Extract the (x, y) coordinate from the center of the cell holding the provided text.  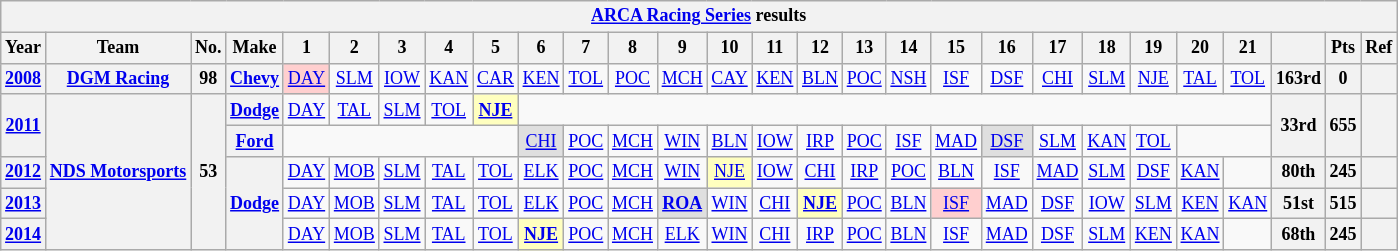
19 (1154, 48)
17 (1058, 48)
6 (541, 48)
16 (1006, 48)
NDS Motorsports (118, 172)
2 (354, 48)
2012 (24, 172)
2014 (24, 234)
CAY (730, 78)
7 (586, 48)
Year (24, 48)
Chevy (255, 78)
13 (864, 48)
1 (306, 48)
2008 (24, 78)
53 (208, 172)
5 (496, 48)
80th (1299, 172)
33rd (1299, 125)
655 (1343, 125)
No. (208, 48)
2013 (24, 204)
Pts (1343, 48)
20 (1200, 48)
9 (682, 48)
NSH (908, 78)
CAR (496, 78)
163rd (1299, 78)
Ref (1379, 48)
98 (208, 78)
4 (449, 48)
11 (775, 48)
12 (820, 48)
Ford (255, 140)
15 (956, 48)
18 (1107, 48)
Team (118, 48)
21 (1248, 48)
51st (1299, 204)
2011 (24, 125)
68th (1299, 234)
8 (633, 48)
515 (1343, 204)
DGM Racing (118, 78)
Make (255, 48)
14 (908, 48)
ROA (682, 204)
3 (402, 48)
10 (730, 48)
0 (1343, 78)
ARCA Racing Series results (699, 16)
